Output the [X, Y] coordinate of the center of the cell containing the given text.  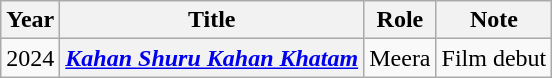
Year [30, 20]
Film debut [494, 58]
Kahan Shuru Kahan Khatam [212, 58]
Meera [400, 58]
Role [400, 20]
2024 [30, 58]
Title [212, 20]
Note [494, 20]
